Output the (x, y) coordinate of the center of the cell containing the given text.  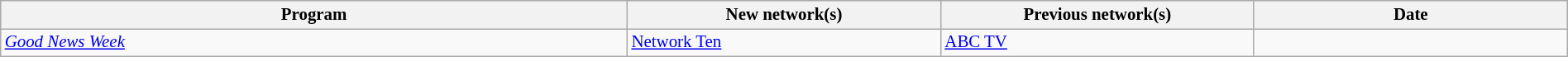
Network Ten (784, 42)
Program (314, 15)
Good News Week (314, 42)
Previous network(s) (1097, 15)
ABC TV (1097, 42)
New network(s) (784, 15)
Date (1411, 15)
